Return (X, Y) of the center of cell containing provided text 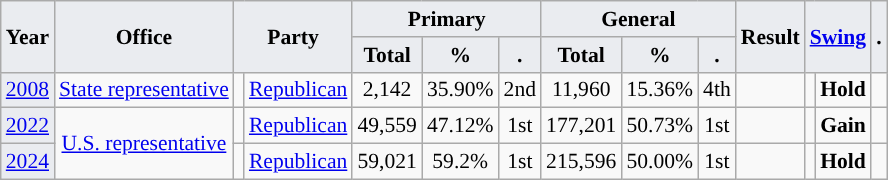
59.2% (460, 162)
U.S. representative (144, 144)
59,021 (386, 162)
Result (770, 36)
4th (717, 90)
50.00% (660, 162)
Party (294, 36)
11,960 (581, 90)
2,142 (386, 90)
2024 (28, 162)
Swing (838, 36)
Primary (446, 19)
Gain (843, 126)
2008 (28, 90)
General (638, 19)
50.73% (660, 126)
35.90% (460, 90)
47.12% (460, 126)
15.36% (660, 90)
Office (144, 36)
49,559 (386, 126)
2nd (520, 90)
Year (28, 36)
177,201 (581, 126)
State representative (144, 90)
215,596 (581, 162)
2022 (28, 126)
